Return the (X, Y) coordinate for the center point of the cell that contains the specified text.  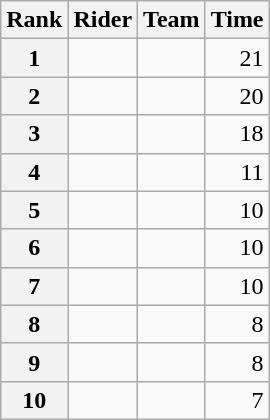
Time (237, 20)
21 (237, 58)
5 (34, 210)
2 (34, 96)
Rank (34, 20)
Team (172, 20)
Rider (103, 20)
9 (34, 362)
4 (34, 172)
11 (237, 172)
18 (237, 134)
6 (34, 248)
1 (34, 58)
20 (237, 96)
3 (34, 134)
